Extract the [X, Y] coordinate from the center of the cell holding the provided text.  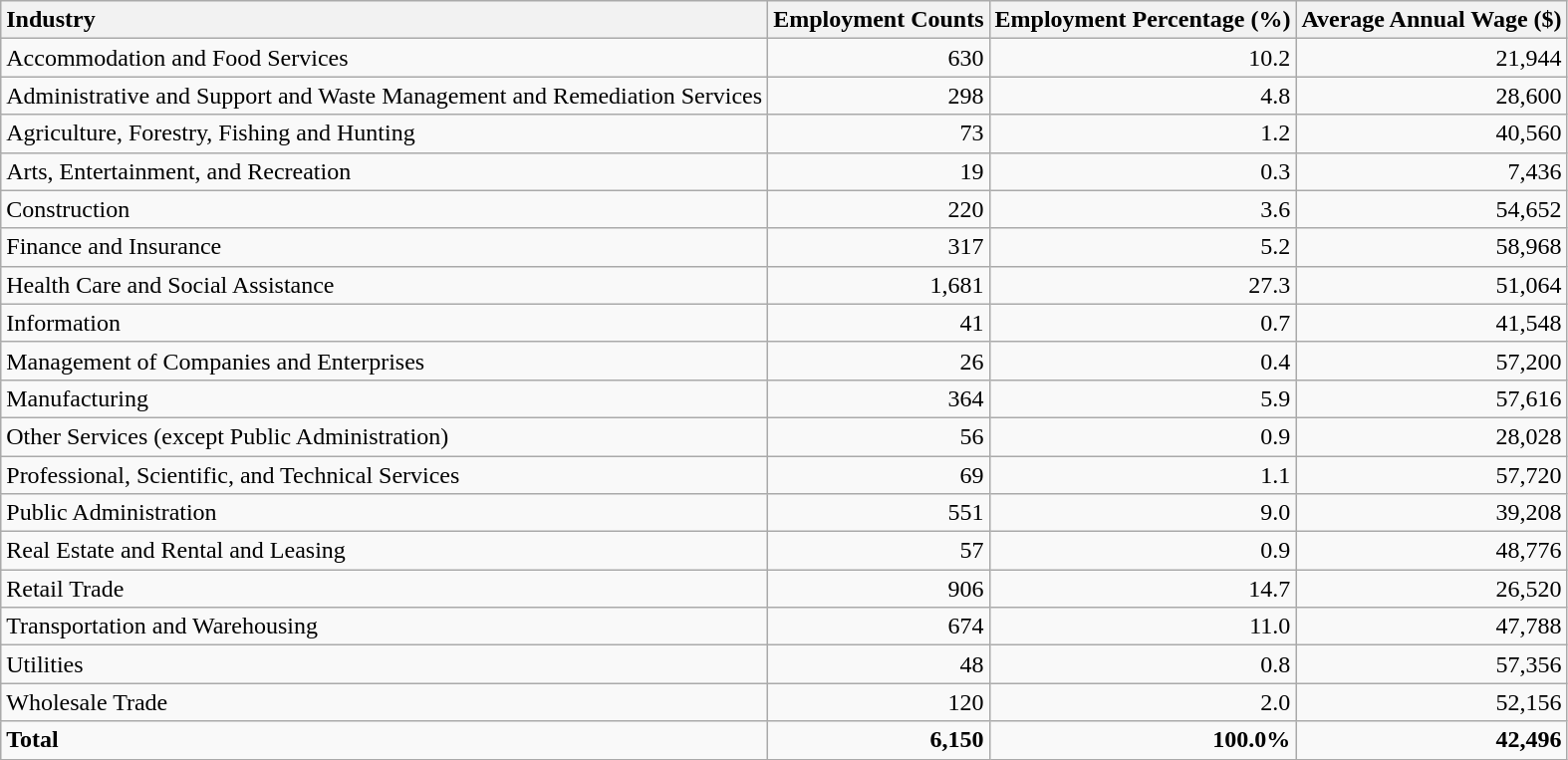
3.6 [1143, 209]
57,356 [1432, 664]
906 [879, 589]
48,776 [1432, 551]
9.0 [1143, 513]
5.9 [1143, 398]
28,600 [1432, 96]
317 [879, 247]
0.3 [1143, 171]
42,496 [1432, 740]
Other Services (except Public Administration) [385, 436]
Employment Counts [879, 20]
Management of Companies and Enterprises [385, 361]
10.2 [1143, 58]
Transportation and Warehousing [385, 627]
52,156 [1432, 702]
6,150 [879, 740]
19 [879, 171]
57,720 [1432, 475]
69 [879, 475]
41,548 [1432, 323]
58,968 [1432, 247]
Professional, Scientific, and Technical Services [385, 475]
630 [879, 58]
48 [879, 664]
Accommodation and Food Services [385, 58]
47,788 [1432, 627]
Retail Trade [385, 589]
Real Estate and Rental and Leasing [385, 551]
Employment Percentage (%) [1143, 20]
28,028 [1432, 436]
220 [879, 209]
57 [879, 551]
21,944 [1432, 58]
100.0% [1143, 740]
51,064 [1432, 285]
41 [879, 323]
56 [879, 436]
551 [879, 513]
57,616 [1432, 398]
27.3 [1143, 285]
0.8 [1143, 664]
4.8 [1143, 96]
Health Care and Social Assistance [385, 285]
Average Annual Wage ($) [1432, 20]
14.7 [1143, 589]
Finance and Insurance [385, 247]
40,560 [1432, 133]
Administrative and Support and Waste Management and Remediation Services [385, 96]
11.0 [1143, 627]
Information [385, 323]
364 [879, 398]
120 [879, 702]
26 [879, 361]
Construction [385, 209]
73 [879, 133]
674 [879, 627]
26,520 [1432, 589]
Agriculture, Forestry, Fishing and Hunting [385, 133]
Total [385, 740]
54,652 [1432, 209]
5.2 [1143, 247]
2.0 [1143, 702]
57,200 [1432, 361]
1,681 [879, 285]
0.4 [1143, 361]
Utilities [385, 664]
Wholesale Trade [385, 702]
7,436 [1432, 171]
0.7 [1143, 323]
1.1 [1143, 475]
Manufacturing [385, 398]
Industry [385, 20]
Arts, Entertainment, and Recreation [385, 171]
Public Administration [385, 513]
298 [879, 96]
1.2 [1143, 133]
39,208 [1432, 513]
